Scan for the cell matching the given text and deliver its (X, Y) coordinate at center. 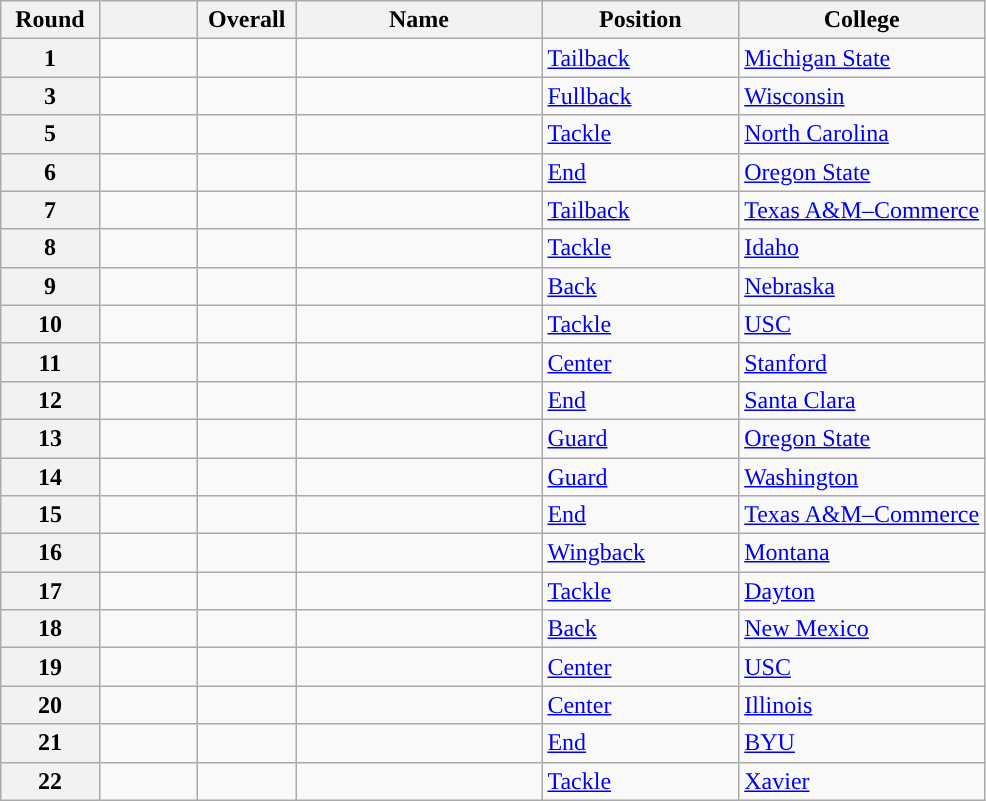
Nebraska (862, 286)
15 (50, 515)
Michigan State (862, 58)
6 (50, 172)
21 (50, 743)
Dayton (862, 591)
12 (50, 400)
Idaho (862, 248)
Wisconsin (862, 96)
11 (50, 362)
Xavier (862, 781)
BYU (862, 743)
18 (50, 629)
10 (50, 324)
Washington (862, 477)
1 (50, 58)
Illinois (862, 705)
8 (50, 248)
Wingback (640, 553)
North Carolina (862, 134)
14 (50, 477)
Position (640, 20)
19 (50, 667)
16 (50, 553)
Montana (862, 553)
13 (50, 438)
7 (50, 210)
20 (50, 705)
Round (50, 20)
5 (50, 134)
Name (419, 20)
Stanford (862, 362)
9 (50, 286)
New Mexico (862, 629)
3 (50, 96)
17 (50, 591)
College (862, 20)
Fullback (640, 96)
Santa Clara (862, 400)
Overall (247, 20)
22 (50, 781)
